Return (X, Y) of the center of cell containing provided text 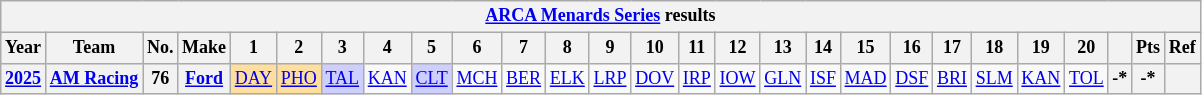
Ford (204, 78)
17 (952, 48)
Pts (1148, 48)
LRP (610, 78)
PHO (298, 78)
SLM (994, 78)
GLN (783, 78)
7 (524, 48)
9 (610, 48)
5 (432, 48)
Year (24, 48)
20 (1086, 48)
Team (94, 48)
No. (160, 48)
IOW (738, 78)
AM Racing (94, 78)
DOV (655, 78)
ISF (824, 78)
6 (477, 48)
TOL (1086, 78)
16 (912, 48)
1 (253, 48)
76 (160, 78)
19 (1041, 48)
4 (387, 48)
2 (298, 48)
IRP (696, 78)
ELK (567, 78)
14 (824, 48)
DSF (912, 78)
MCH (477, 78)
Ref (1182, 48)
11 (696, 48)
18 (994, 48)
3 (342, 48)
2025 (24, 78)
BRI (952, 78)
10 (655, 48)
MAD (866, 78)
ARCA Menards Series results (600, 16)
BER (524, 78)
15 (866, 48)
12 (738, 48)
13 (783, 48)
TAL (342, 78)
Make (204, 48)
CLT (432, 78)
DAY (253, 78)
8 (567, 48)
